Return the (x, y) coordinate for the center point of the cell that contains the specified text.  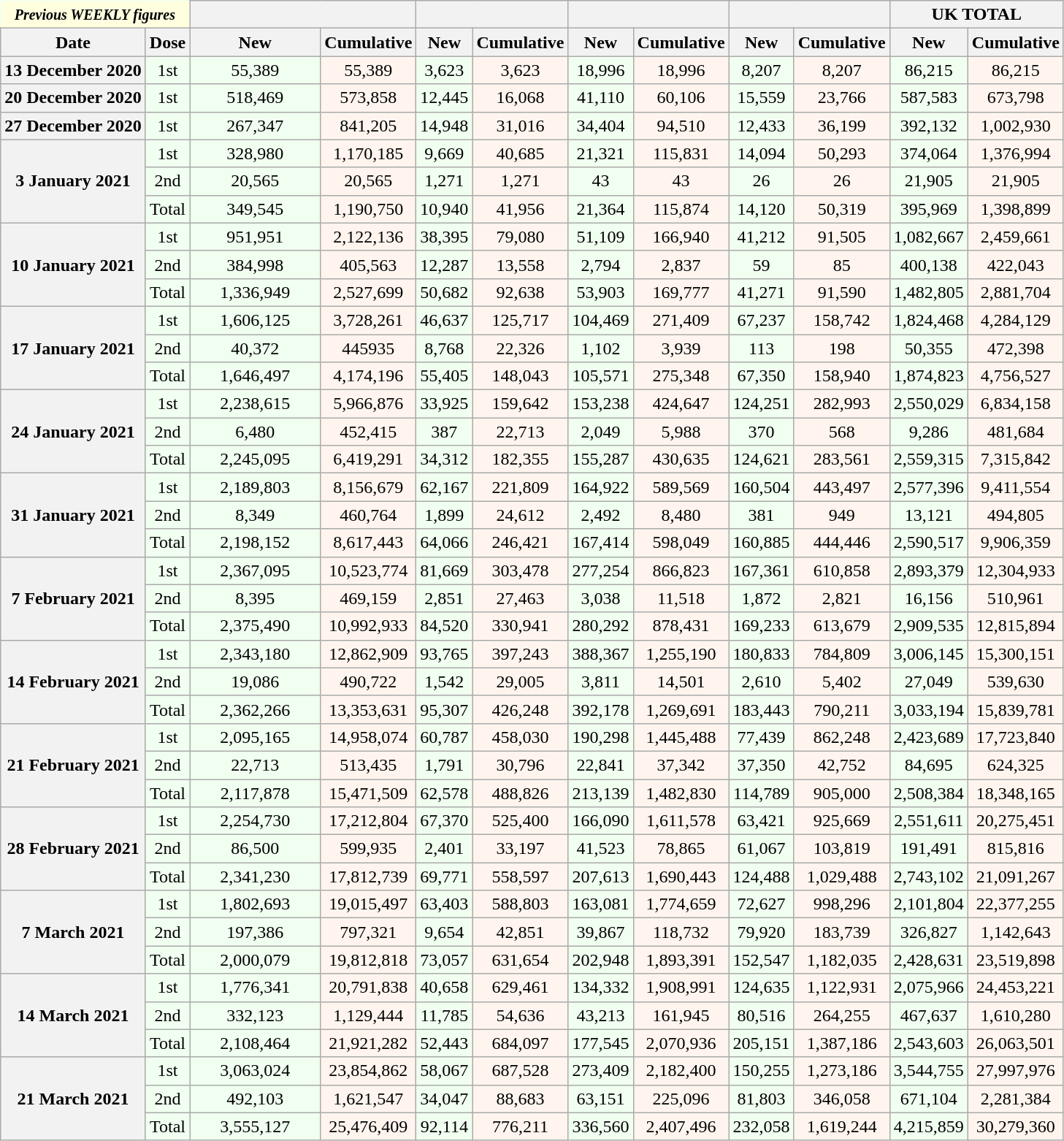
28 February 2021 (73, 849)
183,443 (761, 709)
29,005 (520, 682)
815,816 (1015, 849)
134,332 (600, 988)
1,445,488 (681, 737)
2,459,661 (1015, 237)
79,920 (761, 932)
2,000,079 (256, 960)
95,307 (444, 709)
15,471,509 (368, 793)
671,104 (929, 1099)
8,768 (444, 348)
10,992,933 (368, 626)
2,245,095 (256, 459)
13,558 (520, 264)
949 (841, 515)
326,827 (929, 932)
8,617,443 (368, 543)
426,248 (520, 709)
2,238,615 (256, 404)
2,610 (761, 682)
1,908,991 (681, 988)
105,571 (600, 376)
166,090 (600, 821)
1,170,185 (368, 153)
164,922 (600, 487)
790,211 (841, 709)
381 (761, 515)
687,528 (520, 1071)
2,367,095 (256, 570)
905,000 (841, 793)
492,103 (256, 1099)
16,156 (929, 598)
115,831 (681, 153)
684,097 (520, 1043)
277,254 (600, 570)
33,925 (444, 404)
190,298 (600, 737)
3,006,145 (929, 654)
374,064 (929, 153)
1,102 (600, 348)
2,551,611 (929, 821)
67,370 (444, 821)
60,106 (681, 98)
182,355 (520, 459)
2,423,689 (929, 737)
568 (841, 432)
86,500 (256, 849)
624,325 (1015, 765)
776,211 (520, 1126)
1,255,190 (681, 654)
5,966,876 (368, 404)
61,067 (761, 849)
16,068 (520, 98)
13,121 (929, 515)
169,777 (681, 292)
20,791,838 (368, 988)
2,743,102 (929, 877)
275,348 (681, 376)
213,139 (600, 793)
283,561 (841, 459)
114,789 (761, 793)
155,287 (600, 459)
124,251 (761, 404)
14,958,074 (368, 737)
81,669 (444, 570)
163,081 (600, 904)
2,590,517 (929, 543)
1,619,244 (841, 1126)
21,091,267 (1015, 877)
73,057 (444, 960)
118,732 (681, 932)
513,435 (368, 765)
17 January 2021 (73, 348)
69,771 (444, 877)
1,621,547 (368, 1099)
63,403 (444, 904)
205,151 (761, 1043)
22,841 (600, 765)
2,893,379 (929, 570)
598,049 (681, 543)
124,488 (761, 877)
50,293 (841, 153)
2,508,384 (929, 793)
599,935 (368, 849)
3,555,127 (256, 1126)
24,453,221 (1015, 988)
34,312 (444, 459)
160,504 (761, 487)
280,292 (600, 626)
34,404 (600, 126)
539,630 (1015, 682)
587,583 (929, 98)
125,717 (520, 320)
UK TOTAL (976, 15)
20,275,451 (1015, 821)
349,545 (256, 209)
631,654 (520, 960)
22,377,255 (1015, 904)
2,117,878 (256, 793)
2,341,230 (256, 877)
43,213 (600, 1015)
2,375,490 (256, 626)
3,544,755 (929, 1071)
1,791 (444, 765)
24 January 2021 (73, 432)
104,469 (600, 320)
2,837 (681, 264)
93,765 (444, 654)
9,411,554 (1015, 487)
91,590 (841, 292)
494,805 (1015, 515)
18,348,165 (1015, 793)
72,627 (761, 904)
12,815,894 (1015, 626)
4,174,196 (368, 376)
1,142,643 (1015, 932)
445935 (368, 348)
88,683 (520, 1099)
23,766 (841, 98)
9,669 (444, 153)
42,752 (841, 765)
336,560 (600, 1126)
103,819 (841, 849)
525,400 (520, 821)
41,523 (600, 849)
2,281,384 (1015, 1099)
207,613 (600, 877)
81,803 (761, 1099)
1,029,488 (841, 877)
6,419,291 (368, 459)
573,858 (368, 98)
2,794 (600, 264)
21,364 (600, 209)
14,948 (444, 126)
25,476,409 (368, 1126)
8,480 (681, 515)
42,851 (520, 932)
951,951 (256, 237)
925,669 (841, 821)
30,796 (520, 765)
22,326 (520, 348)
2,881,704 (1015, 292)
784,809 (841, 654)
1,774,659 (681, 904)
53,903 (600, 292)
79,080 (520, 237)
8,395 (256, 598)
19,015,497 (368, 904)
77,439 (761, 737)
21 February 2021 (73, 765)
6,834,158 (1015, 404)
2,049 (600, 432)
40,658 (444, 988)
41,956 (520, 209)
392,178 (600, 709)
167,414 (600, 543)
197,386 (256, 932)
67,237 (761, 320)
27,463 (520, 598)
148,043 (520, 376)
40,685 (520, 153)
166,940 (681, 237)
2,075,966 (929, 988)
392,132 (929, 126)
41,271 (761, 292)
1,776,341 (256, 988)
1,482,805 (929, 292)
797,321 (368, 932)
2,543,603 (929, 1043)
2,189,803 (256, 487)
26,063,501 (1015, 1043)
518,469 (256, 98)
3,728,261 (368, 320)
4,756,527 (1015, 376)
67,350 (761, 376)
27 December 2020 (73, 126)
998,296 (841, 904)
2,101,804 (929, 904)
384,998 (256, 264)
17,812,739 (368, 877)
422,043 (1015, 264)
58,067 (444, 1071)
1,336,949 (256, 292)
1,872 (761, 598)
12,862,909 (368, 654)
11,518 (681, 598)
1,893,391 (681, 960)
1,273,186 (841, 1071)
370 (761, 432)
3,033,194 (929, 709)
14,501 (681, 682)
2,527,699 (368, 292)
37,350 (761, 765)
232,058 (761, 1126)
92,638 (520, 292)
282,993 (841, 404)
2,343,180 (256, 654)
1,610,280 (1015, 1015)
1,129,444 (368, 1015)
159,642 (520, 404)
14 February 2021 (73, 682)
Date (73, 42)
2,401 (444, 849)
1,387,186 (841, 1043)
1,824,468 (929, 320)
15,839,781 (1015, 709)
198 (841, 348)
9,286 (929, 432)
33,197 (520, 849)
346,058 (841, 1099)
84,695 (929, 765)
460,764 (368, 515)
183,739 (841, 932)
1,376,994 (1015, 153)
124,635 (761, 988)
387 (444, 432)
55,405 (444, 376)
4,215,859 (929, 1126)
21 March 2021 (73, 1099)
27,049 (929, 682)
14,094 (761, 153)
862,248 (841, 737)
80,516 (761, 1015)
452,415 (368, 432)
17,723,840 (1015, 737)
4,284,129 (1015, 320)
866,823 (681, 570)
2,407,496 (681, 1126)
1,874,823 (929, 376)
8,349 (256, 515)
152,547 (761, 960)
167,361 (761, 570)
1,082,667 (929, 237)
153,238 (600, 404)
395,969 (929, 209)
510,961 (1015, 598)
15,559 (761, 98)
19,086 (256, 682)
405,563 (368, 264)
10,523,774 (368, 570)
40,372 (256, 348)
84,520 (444, 626)
10,940 (444, 209)
2,851 (444, 598)
400,138 (929, 264)
62,167 (444, 487)
7 February 2021 (73, 598)
12,445 (444, 98)
124,621 (761, 459)
Dose (167, 42)
11,785 (444, 1015)
388,367 (600, 654)
63,151 (600, 1099)
1,542 (444, 682)
443,497 (841, 487)
2,492 (600, 515)
31 January 2021 (73, 515)
31,016 (520, 126)
613,679 (841, 626)
41,110 (600, 98)
38,395 (444, 237)
50,355 (929, 348)
2,577,396 (929, 487)
13 December 2020 (73, 70)
2,254,730 (256, 821)
271,409 (681, 320)
2,198,152 (256, 543)
52,443 (444, 1043)
303,478 (520, 570)
1,606,125 (256, 320)
177,545 (600, 1043)
589,569 (681, 487)
39,867 (600, 932)
50,682 (444, 292)
17,212,804 (368, 821)
46,637 (444, 320)
481,684 (1015, 432)
94,510 (681, 126)
467,637 (929, 1015)
78,865 (681, 849)
7 March 2021 (73, 932)
161,945 (681, 1015)
2,428,631 (929, 960)
50,319 (841, 209)
246,421 (520, 543)
397,243 (520, 654)
430,635 (681, 459)
15,300,151 (1015, 654)
878,431 (681, 626)
30,279,360 (1015, 1126)
273,409 (600, 1071)
3,038 (600, 598)
160,885 (761, 543)
6,480 (256, 432)
85 (841, 264)
62,578 (444, 793)
54,636 (520, 1015)
469,159 (368, 598)
21,921,282 (368, 1043)
27,997,976 (1015, 1071)
34,047 (444, 1099)
12,304,933 (1015, 570)
629,461 (520, 988)
24,612 (520, 515)
60,787 (444, 737)
158,940 (841, 376)
10 January 2021 (73, 264)
5,988 (681, 432)
264,255 (841, 1015)
3,939 (681, 348)
115,874 (681, 209)
2,821 (841, 598)
63,421 (761, 821)
330,941 (520, 626)
1,398,899 (1015, 209)
14 March 2021 (73, 1015)
1,646,497 (256, 376)
2,362,266 (256, 709)
150,255 (761, 1071)
23,519,898 (1015, 960)
8,156,679 (368, 487)
19,812,818 (368, 960)
113 (761, 348)
14,120 (761, 209)
444,446 (841, 543)
1,690,443 (681, 877)
91,505 (841, 237)
158,742 (841, 320)
1,269,691 (681, 709)
1,122,931 (841, 988)
3 January 2021 (73, 181)
424,647 (681, 404)
2,559,315 (929, 459)
5,402 (841, 682)
7,315,842 (1015, 459)
51,109 (600, 237)
41,212 (761, 237)
841,205 (368, 126)
221,809 (520, 487)
191,491 (929, 849)
2,122,136 (368, 237)
37,342 (681, 765)
1,182,035 (841, 960)
3,811 (600, 682)
64,066 (444, 543)
1,802,693 (256, 904)
9,654 (444, 932)
2,550,029 (929, 404)
9,906,359 (1015, 543)
12,433 (761, 126)
21,321 (600, 153)
23,854,862 (368, 1071)
169,233 (761, 626)
20 December 2020 (73, 98)
1,190,750 (368, 209)
1,611,578 (681, 821)
59 (761, 264)
12,287 (444, 264)
2,095,165 (256, 737)
332,123 (256, 1015)
1,899 (444, 515)
202,948 (600, 960)
92,114 (444, 1126)
588,803 (520, 904)
225,096 (681, 1099)
3,063,024 (256, 1071)
610,858 (841, 570)
2,108,464 (256, 1043)
472,398 (1015, 348)
488,826 (520, 793)
328,980 (256, 153)
458,030 (520, 737)
490,722 (368, 682)
558,597 (520, 877)
36,199 (841, 126)
267,347 (256, 126)
673,798 (1015, 98)
2,182,400 (681, 1071)
Previous WEEKLY figures (95, 15)
2,070,936 (681, 1043)
2,909,535 (929, 626)
1,002,930 (1015, 126)
13,353,631 (368, 709)
1,482,830 (681, 793)
180,833 (761, 654)
